Search for the cell housing the specified text and yield its [x, y] center coordinate. 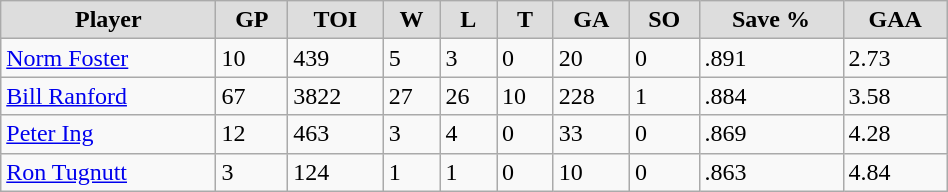
228 [591, 96]
Bill Ranford [108, 96]
.891 [771, 58]
GA [591, 20]
.863 [771, 172]
20 [591, 58]
5 [412, 58]
439 [336, 58]
26 [468, 96]
GAA [895, 20]
L [468, 20]
T [526, 20]
TOI [336, 20]
27 [412, 96]
3822 [336, 96]
.884 [771, 96]
Norm Foster [108, 58]
.869 [771, 134]
Peter Ing [108, 134]
GP [252, 20]
463 [336, 134]
3.58 [895, 96]
67 [252, 96]
124 [336, 172]
33 [591, 134]
2.73 [895, 58]
Ron Tugnutt [108, 172]
4.28 [895, 134]
4 [468, 134]
12 [252, 134]
W [412, 20]
4.84 [895, 172]
Save % [771, 20]
SO [664, 20]
Player [108, 20]
